From the cell containing the given text, extract its center point as [X, Y] coordinate. 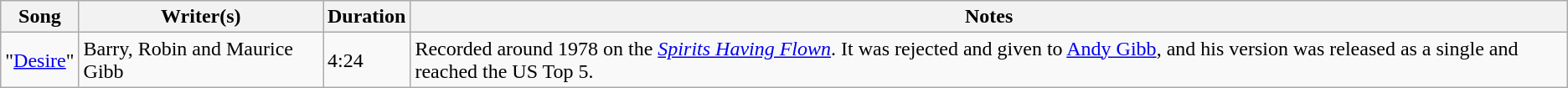
"Desire" [40, 60]
4:24 [367, 60]
Barry, Robin and Maurice Gibb [201, 60]
Notes [988, 17]
Duration [367, 17]
Writer(s) [201, 17]
Song [40, 17]
